Find where the given text appears and provide that cell's center as (x, y) coordinate. 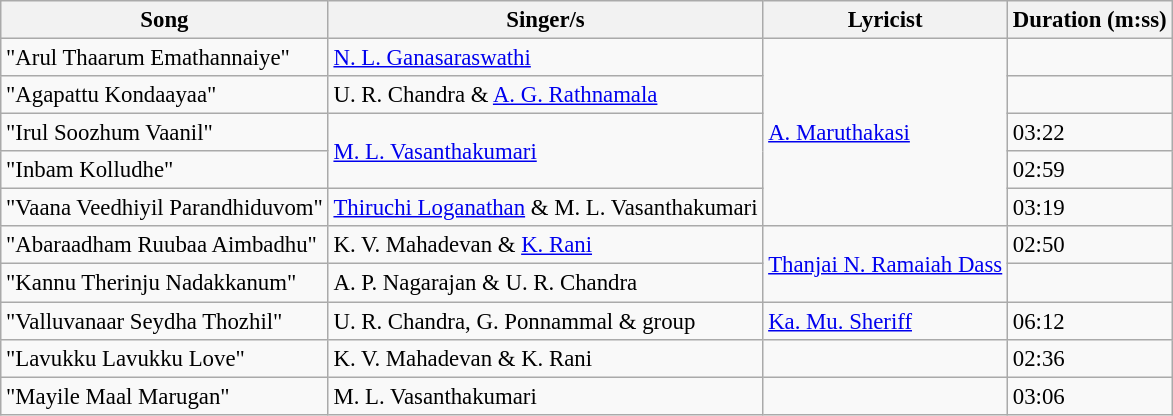
"Irul Soozhum Vaanil" (164, 133)
"Mayile Maal Marugan" (164, 396)
02:50 (1090, 245)
"Inbam Kolludhe" (164, 170)
03:06 (1090, 396)
"Vaana Veedhiyil Parandhiduvom" (164, 208)
02:36 (1090, 358)
"Abaraadham Ruubaa Aimbadhu" (164, 245)
06:12 (1090, 321)
Singer/s (546, 20)
Duration (m:ss) (1090, 20)
U. R. Chandra, G. Ponnammal & group (546, 321)
Song (164, 20)
"Lavukku Lavukku Love" (164, 358)
03:22 (1090, 133)
A. Maruthakasi (886, 133)
"Valluvanaar Seydha Thozhil" (164, 321)
"Arul Thaarum Emathannaiye" (164, 58)
Thiruchi Loganathan & M. L. Vasanthakumari (546, 208)
03:19 (1090, 208)
Lyricist (886, 20)
A. P. Nagarajan & U. R. Chandra (546, 283)
02:59 (1090, 170)
N. L. Ganasaraswathi (546, 58)
"Kannu Therinju Nadakkanum" (164, 283)
U. R. Chandra & A. G. Rathnamala (546, 95)
"Agapattu Kondaayaa" (164, 95)
Ka. Mu. Sheriff (886, 321)
Thanjai N. Ramaiah Dass (886, 264)
